Determine the (X, Y) coordinate at the center of the cell enclosing the given text.  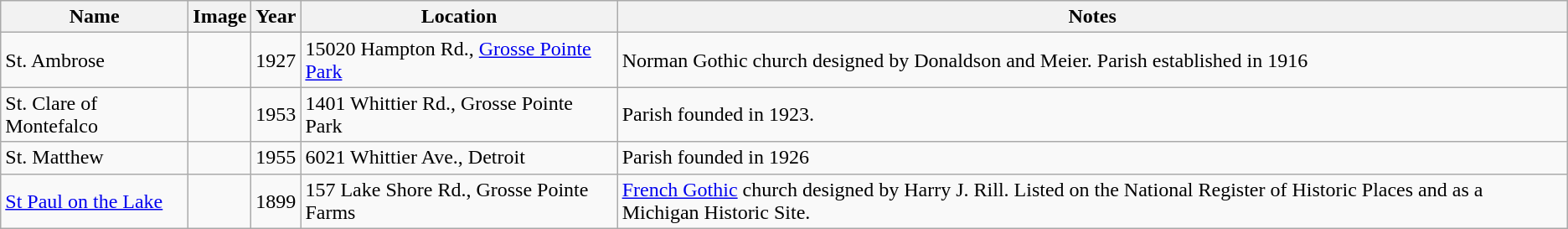
St. Matthew (95, 158)
1955 (276, 158)
St. Ambrose (95, 60)
1899 (276, 201)
Year (276, 17)
1927 (276, 60)
Notes (1092, 17)
Parish founded in 1926 (1092, 158)
Name (95, 17)
Image (219, 17)
157 Lake Shore Rd., Grosse Pointe Farms (459, 201)
1401 Whittier Rd., Grosse Pointe Park (459, 114)
French Gothic church designed by Harry J. Rill. Listed on the National Register of Historic Places and as a Michigan Historic Site. (1092, 201)
Location (459, 17)
Norman Gothic church designed by Donaldson and Meier. Parish established in 1916 (1092, 60)
15020 Hampton Rd., Grosse Pointe Park (459, 60)
St. Clare of Montefalco (95, 114)
St Paul on the Lake (95, 201)
6021 Whittier Ave., Detroit (459, 158)
1953 (276, 114)
Parish founded in 1923. (1092, 114)
